Detect which cell encompasses the target text, then output its (x, y) center coordinate. 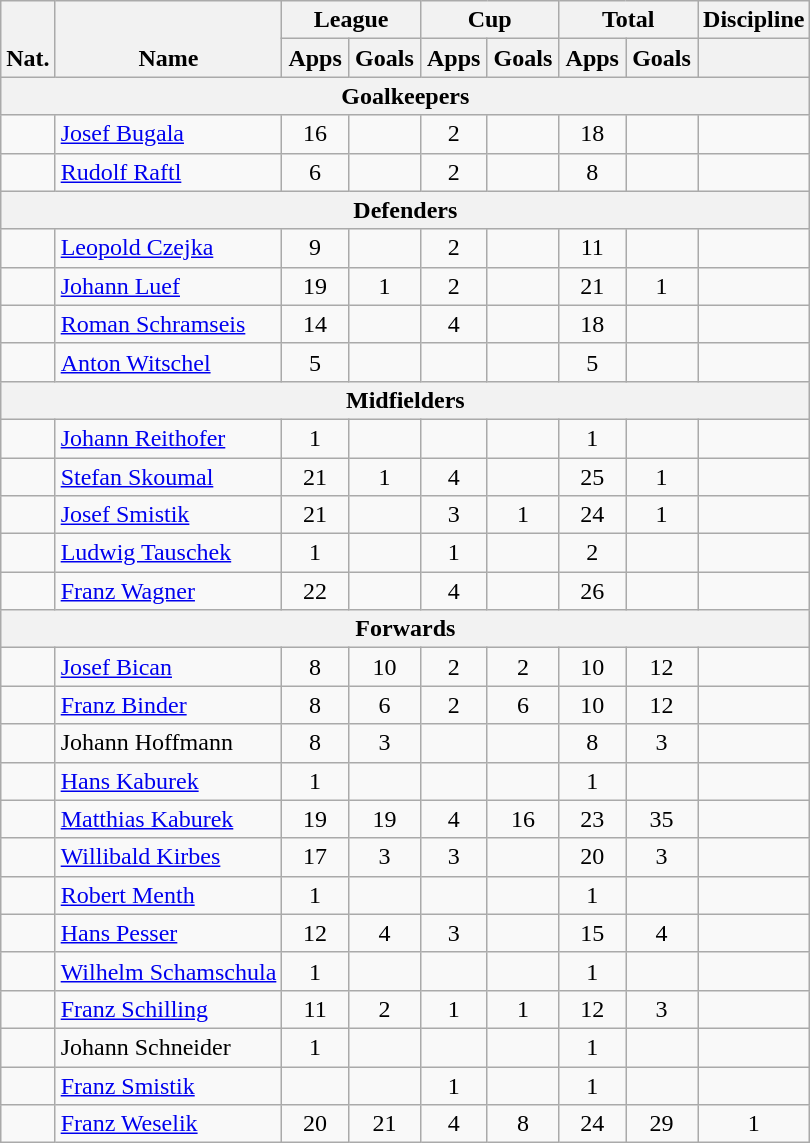
25 (592, 477)
Ludwig Tauschek (168, 553)
Josef Smistik (168, 515)
23 (592, 819)
Franz Weselik (168, 1124)
Nat. (28, 39)
35 (662, 819)
Roman Schramseis (168, 324)
Willibald Kirbes (168, 857)
Anton Witschel (168, 362)
Leopold Czejka (168, 248)
Matthias Kaburek (168, 819)
15 (592, 933)
Josef Bican (168, 667)
22 (316, 591)
Discipline (754, 20)
Cup (490, 20)
Franz Wagner (168, 591)
Midfielders (406, 400)
Rudolf Raftl (168, 172)
Franz Binder (168, 705)
Name (168, 39)
26 (592, 591)
Hans Pesser (168, 933)
Johann Luef (168, 286)
Total (628, 20)
League (352, 20)
Johann Schneider (168, 1047)
Defenders (406, 210)
Josef Bugala (168, 134)
Wilhelm Schamschula (168, 971)
17 (316, 857)
29 (662, 1124)
Forwards (406, 629)
Stefan Skoumal (168, 477)
Goalkeepers (406, 96)
Johann Hoffmann (168, 743)
Hans Kaburek (168, 781)
9 (316, 248)
Franz Smistik (168, 1085)
Johann Reithofer (168, 438)
Robert Menth (168, 895)
Franz Schilling (168, 1009)
14 (316, 324)
